Pinpoint the cell where the given text exists, returning its [X, Y] midpoint coordinate. 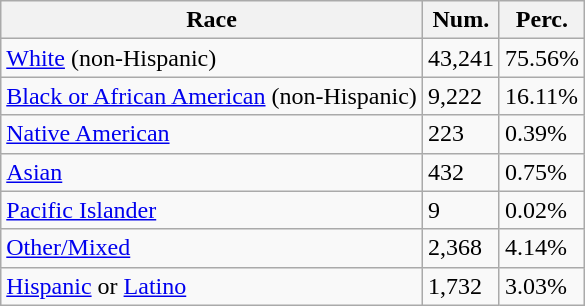
Asian [212, 172]
Native American [212, 134]
Race [212, 20]
0.39% [542, 134]
Other/Mixed [212, 248]
Pacific Islander [212, 210]
Hispanic or Latino [212, 286]
75.56% [542, 58]
Num. [460, 20]
2,368 [460, 248]
223 [460, 134]
432 [460, 172]
White (non-Hispanic) [212, 58]
0.02% [542, 210]
1,732 [460, 286]
9,222 [460, 96]
16.11% [542, 96]
0.75% [542, 172]
43,241 [460, 58]
4.14% [542, 248]
Black or African American (non-Hispanic) [212, 96]
9 [460, 210]
3.03% [542, 286]
Perc. [542, 20]
